From the cell containing the given text, extract its center point as [X, Y] coordinate. 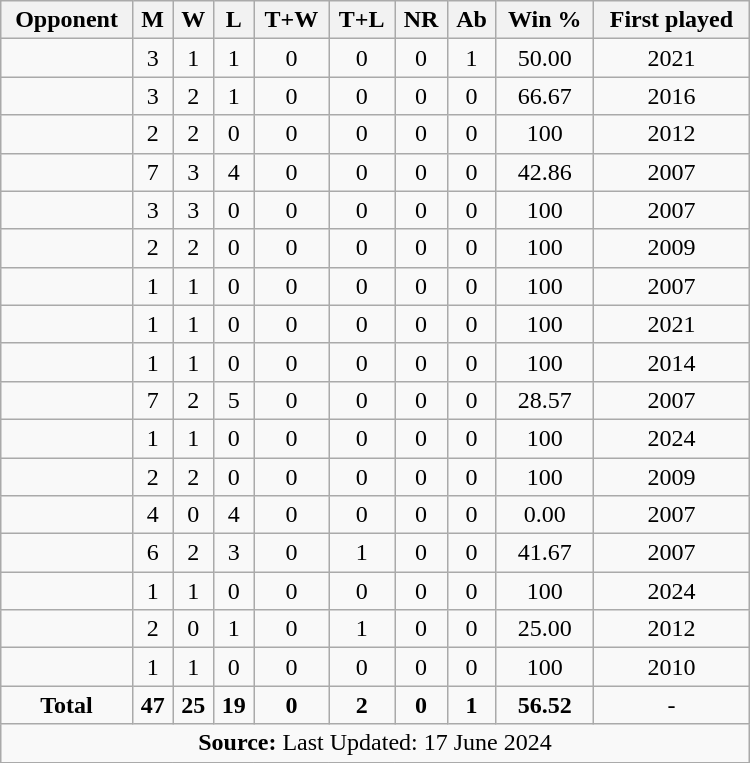
25.00 [545, 629]
2014 [672, 362]
19 [234, 705]
2010 [672, 667]
66.67 [545, 96]
2016 [672, 96]
28.57 [545, 400]
T+W [292, 20]
56.52 [545, 705]
Total [67, 705]
M [152, 20]
Ab [471, 20]
Opponent [67, 20]
42.86 [545, 172]
- [672, 705]
41.67 [545, 553]
5 [234, 400]
T+L [362, 20]
47 [152, 705]
50.00 [545, 58]
6 [152, 553]
L [234, 20]
25 [194, 705]
NR [422, 20]
First played [672, 20]
W [194, 20]
Source: Last Updated: 17 June 2024 [375, 743]
Win % [545, 20]
0.00 [545, 515]
